Find where the given text appears and provide that cell's center as (X, Y) coordinate. 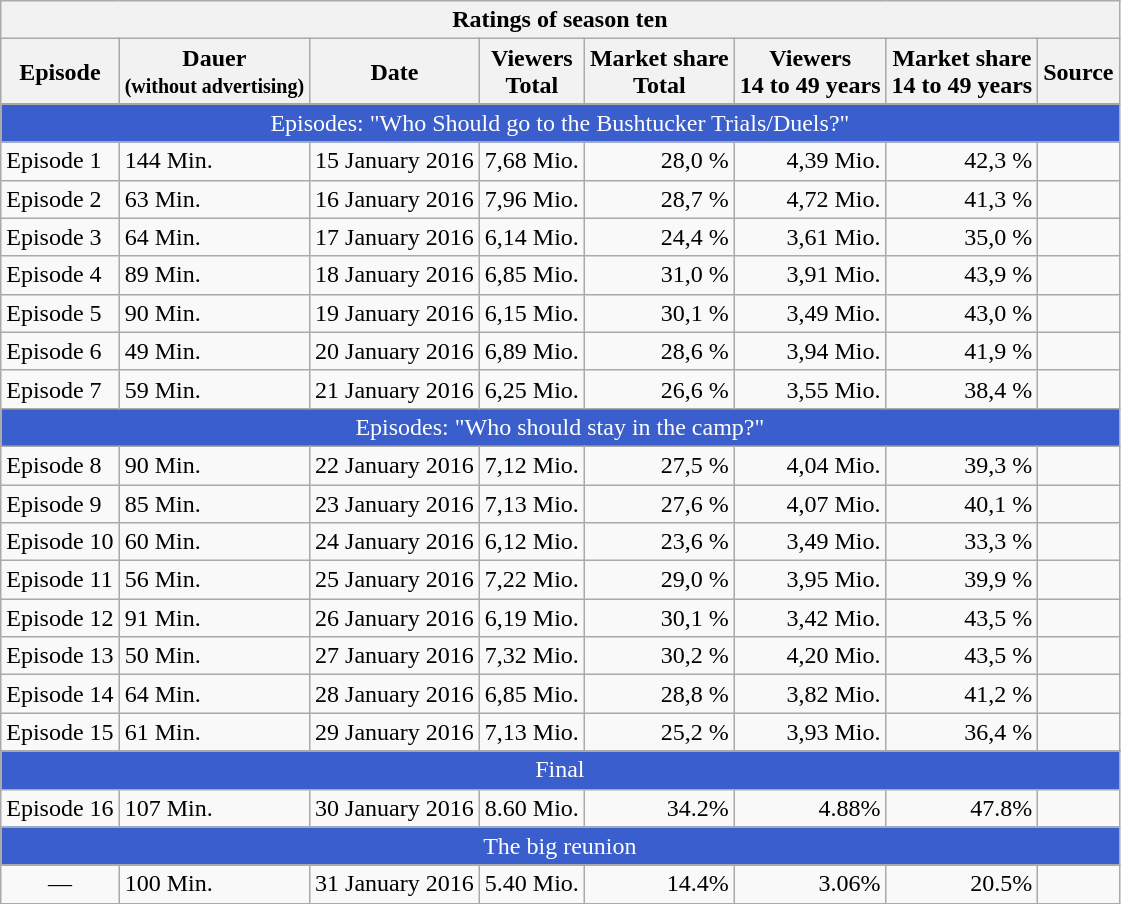
4,20 Mio. (810, 656)
3,55 Mio. (810, 389)
107 Min. (214, 808)
28,8 % (659, 694)
3,61 Mio. (810, 237)
31 January 2016 (395, 884)
Final (560, 770)
Ratings of season ten (560, 20)
Episode 5 (60, 313)
7,32 Mio. (532, 656)
28 January 2016 (395, 694)
Episode 1 (60, 161)
49 Min. (214, 351)
26 January 2016 (395, 618)
38,4 % (962, 389)
Episode 14 (60, 694)
27 January 2016 (395, 656)
Episode 3 (60, 237)
21 January 2016 (395, 389)
56 Min. (214, 580)
40,1 % (962, 503)
36,4 % (962, 732)
Date (395, 72)
5.40 Mio. (532, 884)
50 Min. (214, 656)
59 Min. (214, 389)
20 January 2016 (395, 351)
3,91 Mio. (810, 275)
7,68 Mio. (532, 161)
Source (1078, 72)
8.60 Mio. (532, 808)
43,9 % (962, 275)
Episode (60, 72)
6,25 Mio. (532, 389)
30,2 % (659, 656)
24,4 % (659, 237)
The big reunion (560, 846)
Viewers14 to 49 years (810, 72)
60 Min. (214, 542)
33,3 % (962, 542)
14.4% (659, 884)
3,82 Mio. (810, 694)
Market shareTotal (659, 72)
30 January 2016 (395, 808)
31,0 % (659, 275)
27,5 % (659, 465)
Episode 2 (60, 199)
4,72 Mio. (810, 199)
22 January 2016 (395, 465)
61 Min. (214, 732)
41,2 % (962, 694)
Episode 9 (60, 503)
91 Min. (214, 618)
18 January 2016 (395, 275)
34.2% (659, 808)
Episode 15 (60, 732)
29,0 % (659, 580)
Episode 7 (60, 389)
3,94 Mio. (810, 351)
6,12 Mio. (532, 542)
3.06% (810, 884)
23,6 % (659, 542)
4.88% (810, 808)
3,93 Mio. (810, 732)
Episodes: "Who Should go to the Bushtucker Trials/Duels?" (560, 123)
7,96 Mio. (532, 199)
3,95 Mio. (810, 580)
24 January 2016 (395, 542)
4,39 Mio. (810, 161)
Episode 6 (60, 351)
3,42 Mio. (810, 618)
ViewersTotal (532, 72)
Episode 12 (60, 618)
Market share14 to 49 years (962, 72)
7,12 Mio. (532, 465)
Episode 8 (60, 465)
25 January 2016 (395, 580)
35,0 % (962, 237)
85 Min. (214, 503)
15 January 2016 (395, 161)
6,15 Mio. (532, 313)
28,0 % (659, 161)
Episodes: "Who should stay in the camp?" (560, 427)
Episode 16 (60, 808)
6,19 Mio. (532, 618)
Dauer (without advertising) (214, 72)
Episode 4 (60, 275)
43,0 % (962, 313)
29 January 2016 (395, 732)
Episode 11 (60, 580)
28,6 % (659, 351)
4,07 Mio. (810, 503)
144 Min. (214, 161)
47.8% (962, 808)
17 January 2016 (395, 237)
89 Min. (214, 275)
25,2 % (659, 732)
39,9 % (962, 580)
41,9 % (962, 351)
26,6 % (659, 389)
100 Min. (214, 884)
19 January 2016 (395, 313)
6,14 Mio. (532, 237)
— (60, 884)
Episode 10 (60, 542)
16 January 2016 (395, 199)
20.5% (962, 884)
23 January 2016 (395, 503)
4,04 Mio. (810, 465)
39,3 % (962, 465)
28,7 % (659, 199)
27,6 % (659, 503)
6,89 Mio. (532, 351)
63 Min. (214, 199)
41,3 % (962, 199)
42,3 % (962, 161)
Episode 13 (60, 656)
7,22 Mio. (532, 580)
